For the text-containing cell, return its midpoint in [x, y] coordinate format. 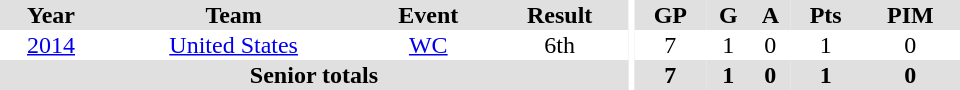
2014 [51, 45]
Year [51, 15]
A [770, 15]
Team [234, 15]
Pts [826, 15]
Event [428, 15]
Senior totals [314, 75]
6th [560, 45]
G [728, 15]
Result [560, 15]
PIM [910, 15]
WC [428, 45]
GP [670, 15]
United States [234, 45]
